Detect which cell encompasses the target text, then output its [X, Y] center coordinate. 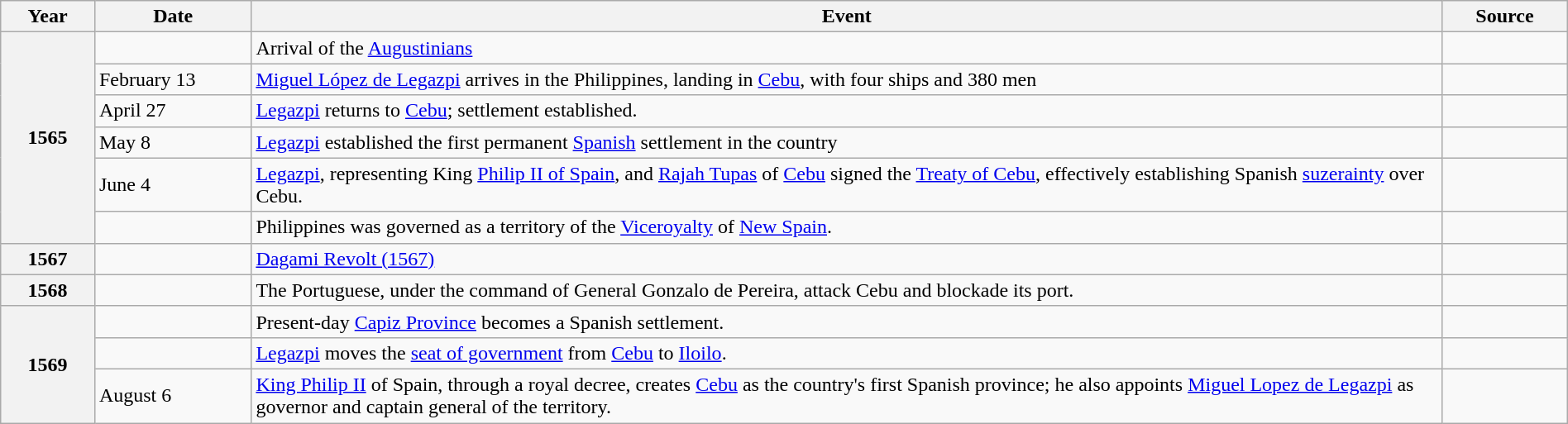
Date [172, 17]
Miguel López de Legazpi arrives in the Philippines, landing in Cebu, with four ships and 380 men [847, 79]
Source [1505, 17]
1569 [48, 364]
February 13 [172, 79]
Legazpi returns to Cebu; settlement established. [847, 111]
June 4 [172, 185]
Philippines was governed as a territory of the Viceroyalty of New Spain. [847, 227]
August 6 [172, 395]
1568 [48, 290]
Dagami Revolt (1567) [847, 259]
Legazpi moves the seat of government from Cebu to Iloilo. [847, 353]
Arrival of the Augustinians [847, 48]
April 27 [172, 111]
Legazpi established the first permanent Spanish settlement in the country [847, 142]
May 8 [172, 142]
The Portuguese, under the command of General Gonzalo de Pereira, attack Cebu and blockade its port. [847, 290]
Event [847, 17]
Year [48, 17]
Present-day Capiz Province becomes a Spanish settlement. [847, 322]
1567 [48, 259]
1565 [48, 137]
